Output the (X, Y) coordinate of the center of the cell containing the given text.  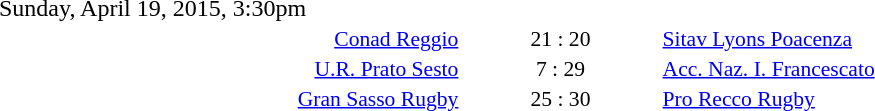
21 : 20 (560, 38)
7 : 29 (560, 68)
